From the cell containing the given text, extract its center point as [X, Y] coordinate. 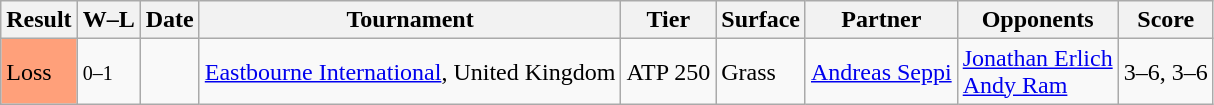
Tournament [410, 20]
W–L [108, 20]
Andreas Seppi [881, 72]
Grass [761, 72]
3–6, 3–6 [1166, 72]
Eastbourne International, United Kingdom [410, 72]
Surface [761, 20]
Result [39, 20]
ATP 250 [668, 72]
Date [170, 20]
Tier [668, 20]
Opponents [1038, 20]
Partner [881, 20]
0–1 [108, 72]
Score [1166, 20]
Jonathan Erlich Andy Ram [1038, 72]
Loss [39, 72]
